Extract the (X, Y) coordinate from the center of the cell holding the provided text.  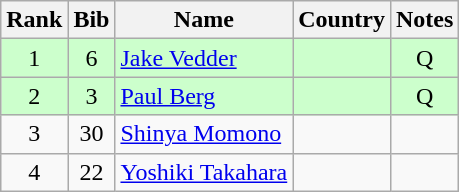
Paul Berg (204, 96)
Country (342, 20)
Yoshiki Takahara (204, 172)
Jake Vedder (204, 58)
4 (34, 172)
Notes (424, 20)
Bib (92, 20)
6 (92, 58)
2 (34, 96)
Rank (34, 20)
Name (204, 20)
Shinya Momono (204, 134)
30 (92, 134)
22 (92, 172)
1 (34, 58)
